Identify which cell holds the provided text, then report its [X, Y] central coordinate. 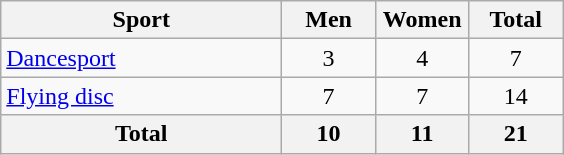
3 [329, 58]
10 [329, 134]
Dancesport [142, 58]
14 [516, 96]
4 [422, 58]
11 [422, 134]
Men [329, 20]
Flying disc [142, 96]
21 [516, 134]
Sport [142, 20]
Women [422, 20]
